Search for the cell housing the specified text and yield its (x, y) center coordinate. 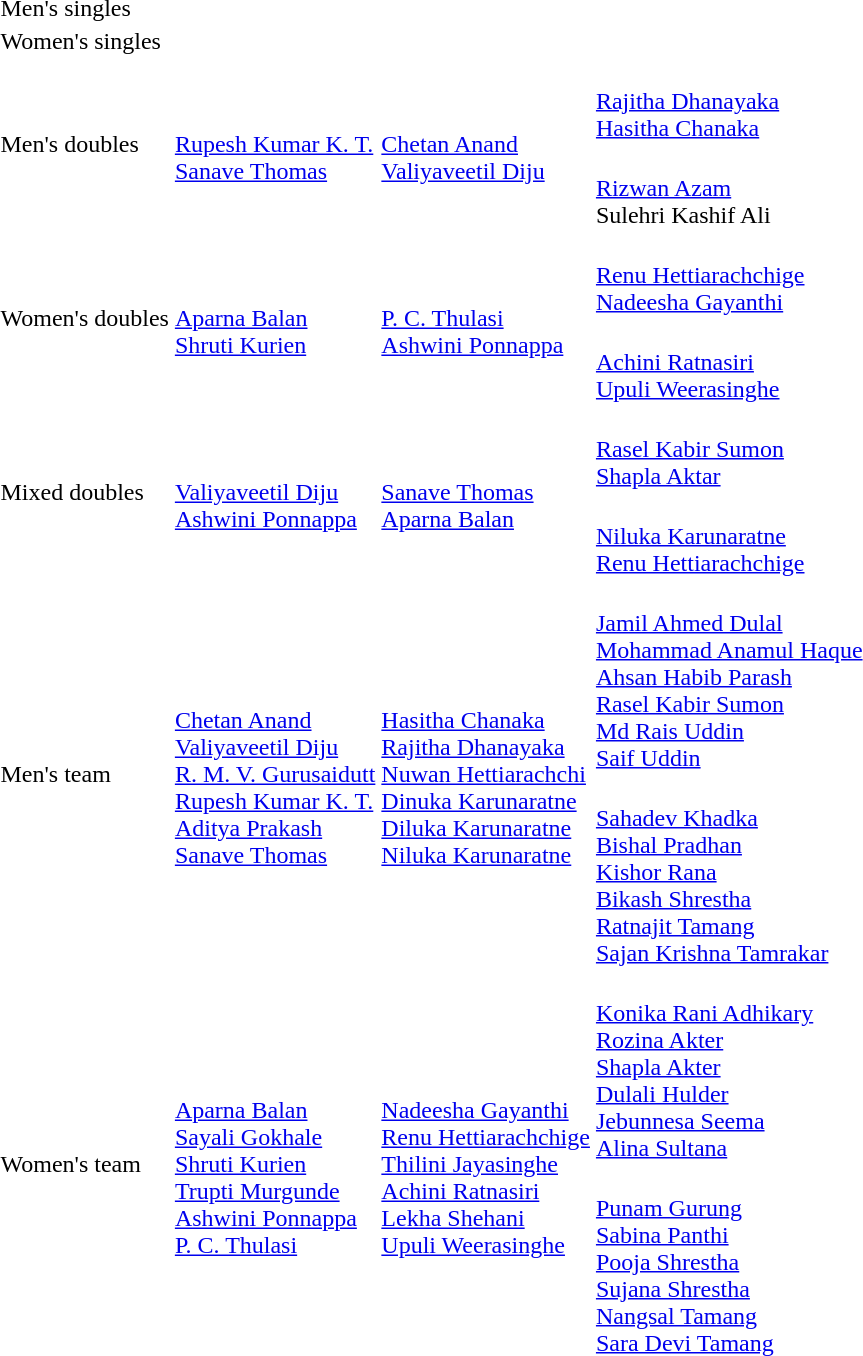
P. C. ThulasiAshwini Ponnappa (486, 318)
Rupesh Kumar K. T.Sanave Thomas (274, 144)
Sanave ThomasAparna Balan (486, 492)
Chetan AnandValiyaveetil Diju (486, 144)
Hasitha ChanakaRajitha DhanayakaNuwan HettiarachchiDinuka KarunaratneDiluka KarunaratneNiluka Karunaratne (486, 774)
Aparna BalanShruti Kurien (274, 318)
Chetan AnandValiyaveetil DijuR. M. V. GurusaiduttRupesh Kumar K. T.Aditya PrakashSanave Thomas (274, 774)
Valiyaveetil DijuAshwini Ponnappa (274, 492)
